Extract the [X, Y] coordinate from the center of the cell holding the provided text.  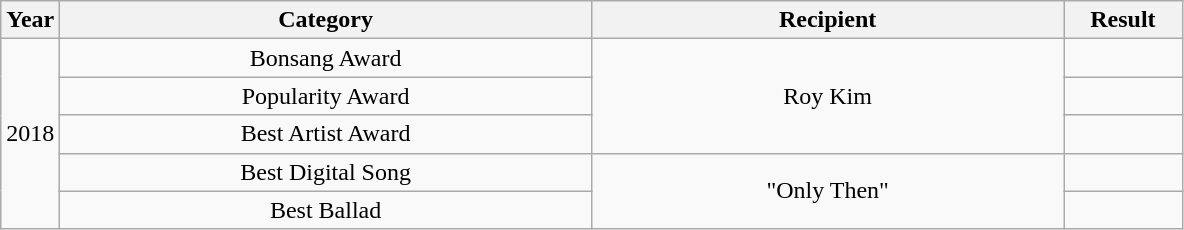
Best Ballad [326, 210]
Recipient [827, 20]
Year [30, 20]
Roy Kim [827, 96]
Best Digital Song [326, 172]
2018 [30, 134]
Best Artist Award [326, 134]
Popularity Award [326, 96]
Category [326, 20]
Bonsang Award [326, 58]
"Only Then" [827, 191]
Result [1123, 20]
